Return the [x, y] coordinate for the center point of the cell that contains the specified text.  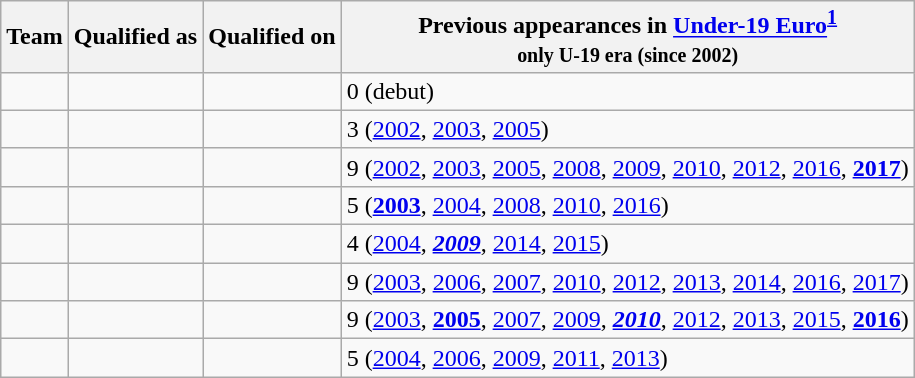
Team [35, 37]
9 (2003, 2006, 2007, 2010, 2012, 2013, 2014, 2016, 2017) [628, 282]
Qualified as [135, 37]
0 (debut) [628, 91]
9 (2002, 2003, 2005, 2008, 2009, 2010, 2012, 2016, 2017) [628, 167]
3 (2002, 2003, 2005) [628, 129]
4 (2004, 2009, 2014, 2015) [628, 244]
Previous appearances in Under-19 Euro1only U-19 era (since 2002) [628, 37]
5 (2004, 2006, 2009, 2011, 2013) [628, 358]
Qualified on [272, 37]
9 (2003, 2005, 2007, 2009, 2010, 2012, 2013, 2015, 2016) [628, 320]
5 (2003, 2004, 2008, 2010, 2016) [628, 205]
